Return [X, Y] of the center of cell containing provided text 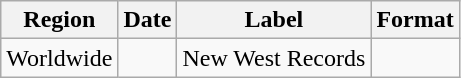
Date [148, 20]
Worldwide [60, 58]
Region [60, 20]
Format [415, 20]
Label [274, 20]
New West Records [274, 58]
